Locate the cell with the specified text and output its (x, y) center coordinate. 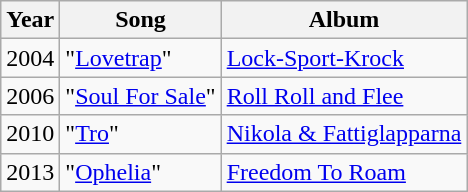
Song (140, 20)
Roll Roll and Flee (344, 96)
Freedom To Roam (344, 172)
Album (344, 20)
Nikola & Fattiglapparna (344, 134)
2004 (30, 58)
"Lovetrap" (140, 58)
"Tro" (140, 134)
2013 (30, 172)
"Soul For Sale" (140, 96)
2006 (30, 96)
2010 (30, 134)
Lock-Sport-Krock (344, 58)
"Ophelia" (140, 172)
Year (30, 20)
